Output the (X, Y) coordinate of the center of the cell containing the given text.  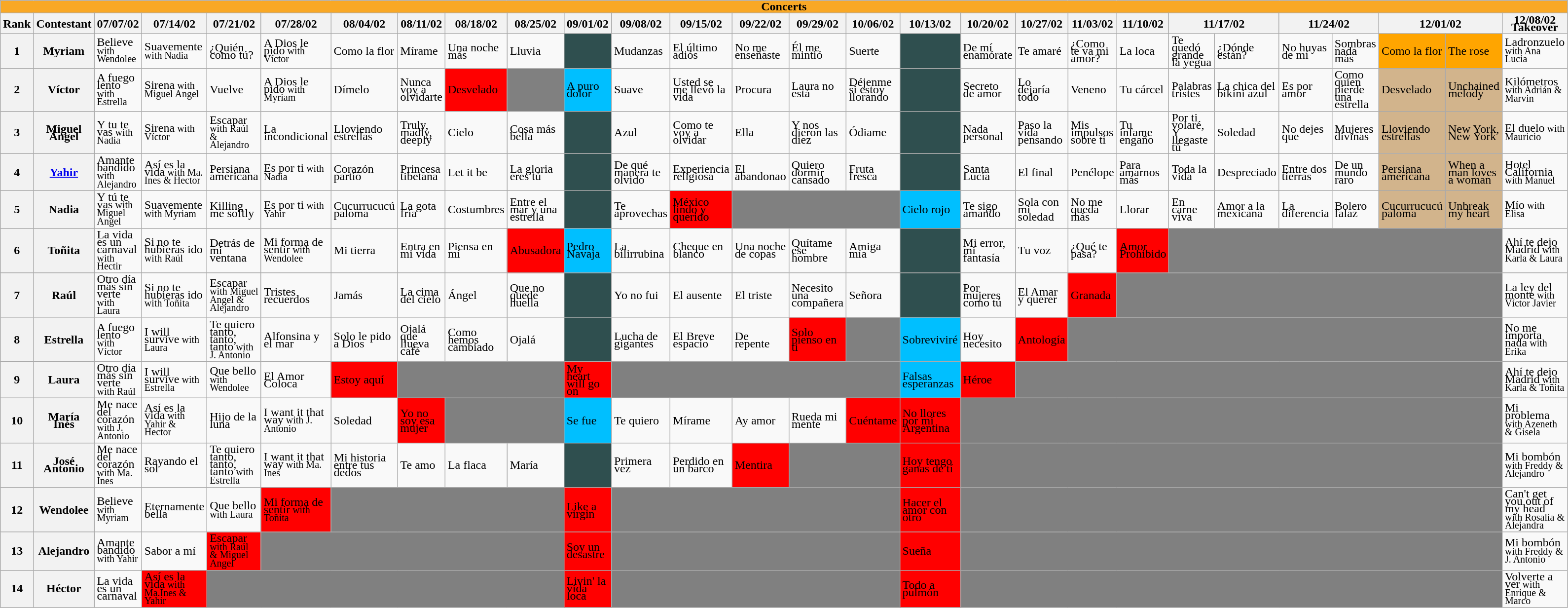
Ladronzuelo with Ana Lucia (1534, 51)
Necesito una compañera (817, 295)
Vuelve (234, 90)
Así es la vida with Yahir & Hector (174, 420)
Que bello with Wendolee (234, 380)
La flaca (476, 465)
07/07/02 (118, 24)
Ay amor (761, 420)
Amante bandido with Alejandro (118, 172)
Nada personal (987, 132)
Ódiame (873, 132)
Yo no fui (641, 295)
Unbreak my heart (1474, 210)
Una noche más (476, 51)
La bilirrubina (641, 251)
A Dios le pido with Víctor (296, 51)
La gloria eres tú (536, 172)
De repente (761, 340)
Tu cárcel (1143, 90)
Amor a la mexicana (1247, 210)
Lluvia (536, 51)
Granada (1092, 295)
Se fue (587, 420)
Costumbres (476, 210)
El Amar y querer (1042, 295)
Believe with Myriam (118, 510)
When a man loves a woman (1474, 172)
14 (17, 589)
11/03/02 (1092, 24)
Cielo (476, 132)
Así es la vida with Ma.Ines & Yahir (174, 589)
Mi historia entre tus dedos (364, 465)
Corazón partío (364, 172)
Soy un desastre (587, 551)
El abandonao (761, 172)
Mi problema with Azeneth & Gisela (1534, 420)
Princesa tibetana (421, 172)
07/14/02 (174, 24)
Estoy aquí (364, 380)
Entre el mar y una estrella (536, 210)
Y tu te vas with Nadia (118, 132)
Te sigo amando (987, 210)
My heart will go on (587, 380)
Mi forma de sentir with Toñita (296, 510)
La chica del bikini azul (1247, 90)
Hoy necesito (987, 340)
El Breve espacio (701, 340)
A fuego lento with Víctor (118, 340)
El último adiós (701, 51)
Experiencia religiosa (701, 172)
María (536, 465)
Es por ti with Yahir (296, 210)
Es por amor (1305, 90)
Y tú te vas with Miguel Angel (118, 210)
I want it that way with J. Antonio (296, 420)
Y nos dieron las diez (817, 132)
Suave (641, 90)
Contestant (64, 24)
Sirena with Víctor (174, 132)
Víctor (64, 90)
4 (17, 172)
08/18/02 (476, 24)
11/17/02 (1224, 24)
De un mundo raro (1355, 172)
México lindo y querido (701, 210)
Jamás (364, 295)
Pedro Navaja (587, 251)
Todo a pulmón (930, 589)
Es por ti with Nadia (296, 172)
Me nace del corazón with J. Antonio (118, 420)
11/10/02 (1143, 24)
¿Quién como tú? (234, 51)
12/01/02 (1440, 24)
Como te voy a olvidar (701, 132)
Santa Lucía (987, 172)
Mi bombón with Freddy & J. Antonio (1534, 551)
María Inés (64, 420)
08/11/02 (421, 24)
10/20/02 (987, 24)
Myriam (64, 51)
El ausente (701, 295)
¿Como te va mi amor? (1092, 51)
Lucha de gigantes (641, 340)
Escapar with Raúl & Miguel Angel (234, 551)
08/25/02 (536, 24)
Abusadora (536, 251)
Sombras nada más (1355, 51)
Llorar (1143, 210)
I will survive with Laura (174, 340)
Yahir (64, 172)
Sola con mi soledad (1042, 210)
Una noche de copas (761, 251)
Te quedó grande la yegua (1192, 51)
Lo dejaría todo (1042, 90)
A Dios le pido with Myriam (296, 90)
09/01/02 (587, 24)
Alejandro (64, 551)
12/08/02 Takeover (1534, 24)
Suavemente with Myriam (174, 210)
Que no quede huella (536, 295)
Te amaré (1042, 51)
¿Dónde están? (1247, 51)
10 (17, 420)
Eternamente bella (174, 510)
Él me mintió (817, 51)
Quiero dormir cansado (817, 172)
Ella (761, 132)
Let it be (476, 172)
Mío with Elisa (1534, 210)
Veneno (1092, 90)
Cielo rojo (930, 210)
Nadia (64, 210)
A fuego lento with Estrella (118, 90)
07/28/02 (296, 24)
Otro día más sin verte with Laura (118, 295)
09/15/02 (701, 24)
El duelo with Mauricio (1534, 132)
Te amo (421, 465)
Alfonsina y el mar (296, 340)
Hoy tengo ganas de tí (930, 465)
Estrella (64, 340)
Cuéntame (873, 420)
No llores por mi Argentina (930, 420)
Ahí te dejo Madrid with Karla & Toñita (1534, 380)
Tristes recuerdos (296, 295)
La gota fría (421, 210)
New York, New York (1474, 132)
La ley del monte with Víctor Javier (1534, 295)
Te quiero (641, 420)
Rueda mi mente (817, 420)
Entre dos tierras (1305, 172)
No me importa nada with Erika (1534, 340)
Miguel Ángel (64, 132)
07/21/02 (234, 24)
Yo no soy esa mujer (421, 420)
De qué manera te olvido (641, 172)
13 (17, 551)
11 (17, 465)
Amor Prohibido (1143, 251)
Mujeres divinas (1355, 132)
Otro día más sin verte with Raúl (118, 380)
08/04/02 (364, 24)
Usted se me llevó la vida (701, 90)
Hijo de la luna (234, 420)
Laura (64, 380)
Mis impulsos sobre ti (1092, 132)
Ahí te dejo Madrid with Karla & Laura (1534, 251)
8 (17, 340)
El final (1042, 172)
09/29/02 (817, 24)
Para amarnos más (1143, 172)
Wendolee (64, 510)
Laura no está (817, 90)
La cima del cielo (421, 295)
Falsas esperanzas (930, 380)
Héctor (64, 589)
The rose (1474, 51)
Tu infame engaño (1143, 132)
2 (17, 90)
Sobreviviré (930, 340)
Solo pienso en ti (817, 340)
7 (17, 295)
Señora (873, 295)
Quítame ese hombre (817, 251)
Antología (1042, 340)
Te quiero tanto, tanto, tanto with Estrella (234, 465)
Palabras tristes (1192, 90)
Mi tierra (364, 251)
3 (17, 132)
Si no te hubieras ido with Toñita (174, 295)
Fruta fresca (873, 172)
Azul (641, 132)
1 (17, 51)
Perdido en un barco (701, 465)
Sabor a mí (174, 551)
Procura (761, 90)
Por ti volaré, Y llegaste tú (1192, 132)
La diferencia (1305, 210)
5 (17, 210)
Escapar with Raúl & Alejandro (234, 132)
Secreto de amor (987, 90)
La vida es un carnaval (118, 589)
Por mujeres como tú (987, 295)
José Antonio (64, 465)
Cheque en blanco (701, 251)
Amante bandido with Yahir (118, 551)
Believe with Wendolee (118, 51)
10/06/02 (873, 24)
Te aprovechas (641, 210)
Primera vez (641, 465)
No dejes que (1305, 132)
Como hemos cambiado (476, 340)
10/13/02 (930, 24)
Volverte a ver with Enrique & Marco (1534, 589)
Que bello with Laura (234, 510)
I will survive with Estrella (174, 380)
Suavemente with Nadia (174, 51)
Penélope (1092, 172)
Mi forma de sentir with Wendolee (296, 251)
No me queda más (1092, 210)
9 (17, 380)
Escapar with Miguel Angel & Alejandro (234, 295)
Déjenme si estoy llorando (873, 90)
Livin' la vida loca (587, 589)
I want it that way with Ma. Ines (296, 465)
Toda la vida (1192, 172)
Te quiero tanto, tanto, tanto with J. Antonio (234, 340)
El triste (761, 295)
Entra en mi vida (421, 251)
La incondicional (296, 132)
En carne viva (1192, 210)
Rank (17, 24)
Cosa más bella (536, 132)
12 (17, 510)
Killing me softly (234, 210)
Hacer el amor con otro (930, 510)
09/08/02 (641, 24)
Mudanzas (641, 51)
Like a virgin (587, 510)
Raúl (64, 295)
Héroe (987, 380)
Suerte (873, 51)
Despreciado (1247, 172)
Bolero falaz (1355, 210)
No huyas de mí (1305, 51)
Mentira (761, 465)
La loca (1143, 51)
Ojalá (536, 340)
Ojalá que llueva café (421, 340)
Sirena with Miguel Angel (174, 90)
Así es la vida with Ma. Ines & Hector (174, 172)
A puro dolor (587, 90)
Mi bombón with Freddy & Alejandro (1534, 465)
Kilómetros with Adrián & Marvin (1534, 90)
Piensa en mí (476, 251)
6 (17, 251)
10/27/02 (1042, 24)
Si no te hubieras ido with Raúl (174, 251)
Detrás de mi ventana (234, 251)
Mi error, mi fantasía (987, 251)
Can't get you out of my head with Rosalía & Alejandra (1534, 510)
El Amor Coloca (296, 380)
La vida es un carnaval with Hectir (118, 251)
09/22/02 (761, 24)
Como quien pierde una estrella (1355, 90)
Truly, madly, deeply (421, 132)
Me nace del corazón with Ma. Ines (118, 465)
Solo le pido a Dios (364, 340)
Tu voz (1042, 251)
Sueña (930, 551)
De mí enamórate (987, 51)
Rayando el sol (174, 465)
Paso la vida pensando (1042, 132)
11/24/02 (1329, 24)
Nunca voy a olvidarte (421, 90)
Ángel (476, 295)
¿Qué te pasa? (1092, 251)
Dímelo (364, 90)
Toñita (64, 251)
Hotel California with Manuel (1534, 172)
Concerts (784, 7)
Amiga mía (873, 251)
No me enseñaste (761, 51)
Unchained melody (1474, 90)
